Return [X, Y] of the center of cell containing provided text 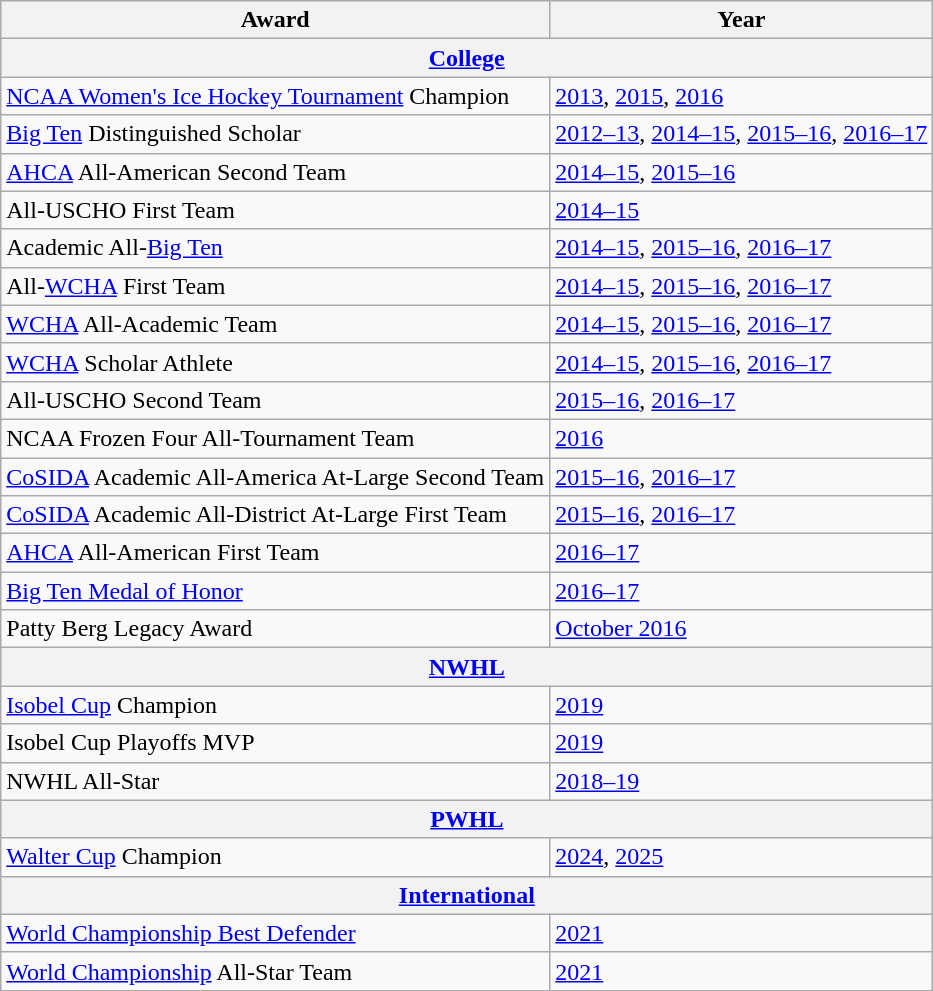
AHCA All-American First Team [276, 553]
Academic All-Big Ten [276, 248]
World Championship All-Star Team [276, 971]
NWHL All-Star [276, 781]
CoSIDA Academic All-District At-Large First Team [276, 515]
2013, 2015, 2016 [742, 96]
Year [742, 20]
October 2016 [742, 629]
All-USCHO Second Team [276, 400]
Isobel Cup Champion [276, 705]
2018–19 [742, 781]
Big Ten Medal of Honor [276, 591]
Award [276, 20]
WCHA All-Academic Team [276, 324]
2024, 2025 [742, 857]
College [467, 58]
NCAA Frozen Four All-Tournament Team [276, 438]
WCHA Scholar Athlete [276, 362]
Isobel Cup Playoffs MVP [276, 743]
International [467, 895]
World Championship Best Defender [276, 933]
Big Ten Distinguished Scholar [276, 134]
Walter Cup Champion [276, 857]
PWHL [467, 819]
Patty Berg Legacy Award [276, 629]
AHCA All-American Second Team [276, 172]
All-USCHO First Team [276, 210]
All-WCHA First Team [276, 286]
2014–15 [742, 210]
NCAA Women's Ice Hockey Tournament Champion [276, 96]
NWHL [467, 667]
2016 [742, 438]
CoSIDA Academic All-America At-Large Second Team [276, 477]
2012–13, 2014–15, 2015–16, 2016–17 [742, 134]
2014–15, 2015–16 [742, 172]
